Find where the given text appears and provide that cell's center as [X, Y] coordinate. 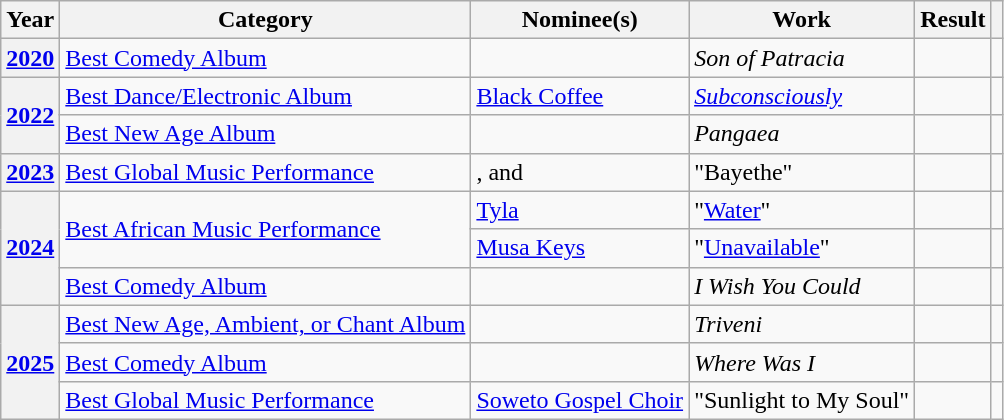
2025 [30, 362]
"Sunlight to My Soul" [802, 400]
Category [266, 20]
Soweto Gospel Choir [580, 400]
, and [580, 172]
2024 [30, 248]
2023 [30, 172]
"Bayethe" [802, 172]
2020 [30, 58]
Best Dance/Electronic Album [266, 96]
Nominee(s) [580, 20]
Year [30, 20]
Best New Age, Ambient, or Chant Album [266, 324]
Best New Age Album [266, 134]
Tyla [580, 210]
"Water" [802, 210]
Work [802, 20]
Black Coffee [580, 96]
I Wish You Could [802, 286]
"Unavailable" [802, 248]
Result [953, 20]
Where Was I [802, 362]
Son of Patracia [802, 58]
Triveni [802, 324]
Pangaea [802, 134]
Musa Keys [580, 248]
Best African Music Performance [266, 229]
Subconsciously [802, 96]
2022 [30, 115]
